Find where the given text appears and provide that cell's center as (x, y) coordinate. 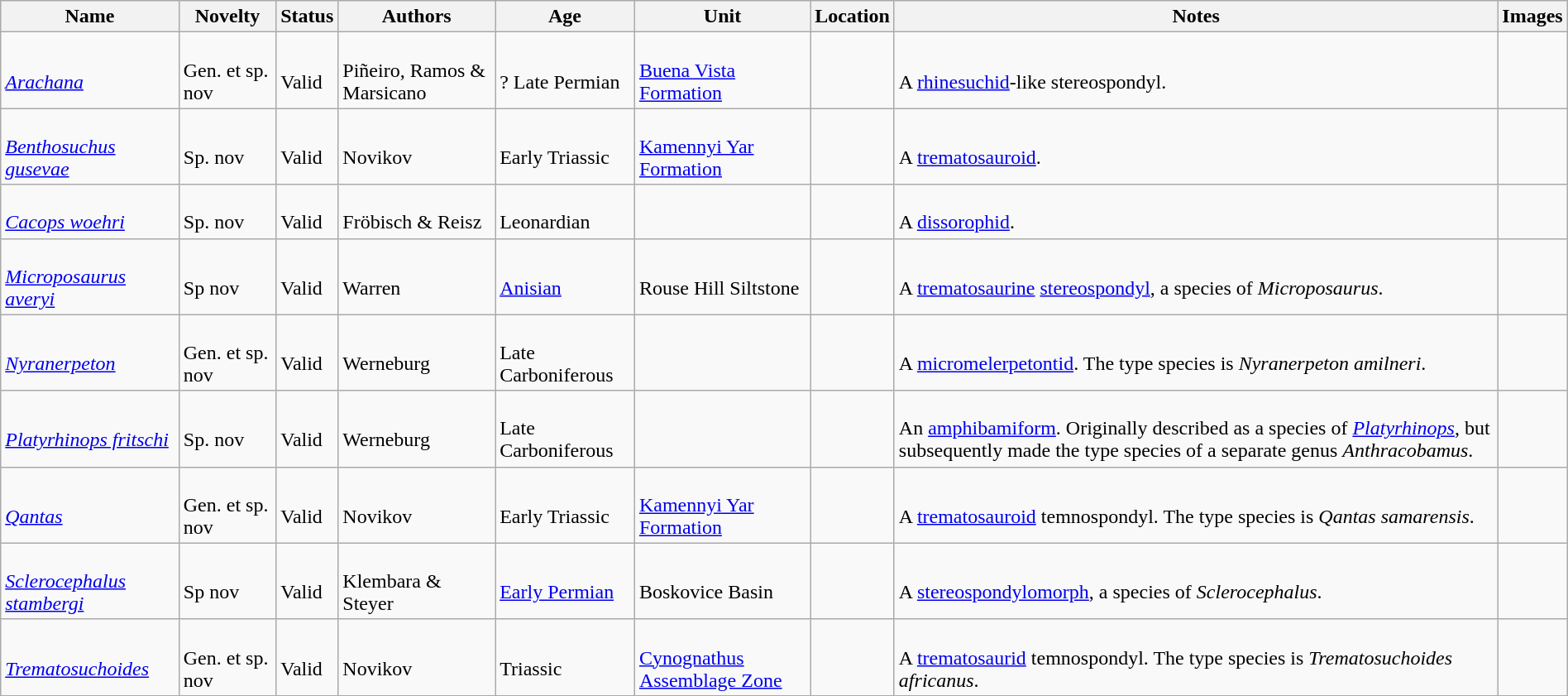
A stereospondylomorph, a species of Sclerocephalus. (1196, 581)
Early Permian (566, 581)
? Late Permian (566, 70)
A trematosauroid temnospondyl. The type species is Qantas samarensis. (1196, 505)
Leonardian (566, 212)
Unit (722, 17)
Status (308, 17)
Cacops woehri (90, 212)
Name (90, 17)
Warren (417, 276)
Nyranerpeton (90, 353)
A trematosaurid temnospondyl. The type species is Trematosuchoides africanus. (1196, 657)
A micromelerpetontid. The type species is Nyranerpeton amilneri. (1196, 353)
Authors (417, 17)
Notes (1196, 17)
Triassic (566, 657)
A trematosauroid. (1196, 146)
Benthosuchus gusevae (90, 146)
Platyrhinops fritschi (90, 429)
Boskovice Basin (722, 581)
A rhinesuchid-like stereospondyl. (1196, 70)
Cynognathus Assemblage Zone (722, 657)
Fröbisch & Reisz (417, 212)
A dissorophid. (1196, 212)
Rouse Hill Siltstone (722, 276)
Location (853, 17)
Arachana (90, 70)
Age (566, 17)
A trematosaurine stereospondyl, a species of Microposaurus. (1196, 276)
Piñeiro, Ramos & Marsicano (417, 70)
Images (1532, 17)
Qantas (90, 505)
Klembara & Steyer (417, 581)
Microposaurus averyi (90, 276)
Trematosuchoides (90, 657)
Sclerocephalus stambergi (90, 581)
An amphibamiform. Originally described as a species of Platyrhinops, but subsequently made the type species of a separate genus Anthracobamus. (1196, 429)
Anisian (566, 276)
Buena Vista Formation (722, 70)
Novelty (227, 17)
